Scan for the cell matching the given text and deliver its [X, Y] coordinate at center. 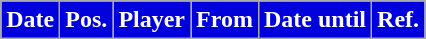
Date [30, 20]
From [225, 20]
Ref. [398, 20]
Player [152, 20]
Pos. [86, 20]
Date until [314, 20]
